Detect which cell encompasses the target text, then output its [X, Y] center coordinate. 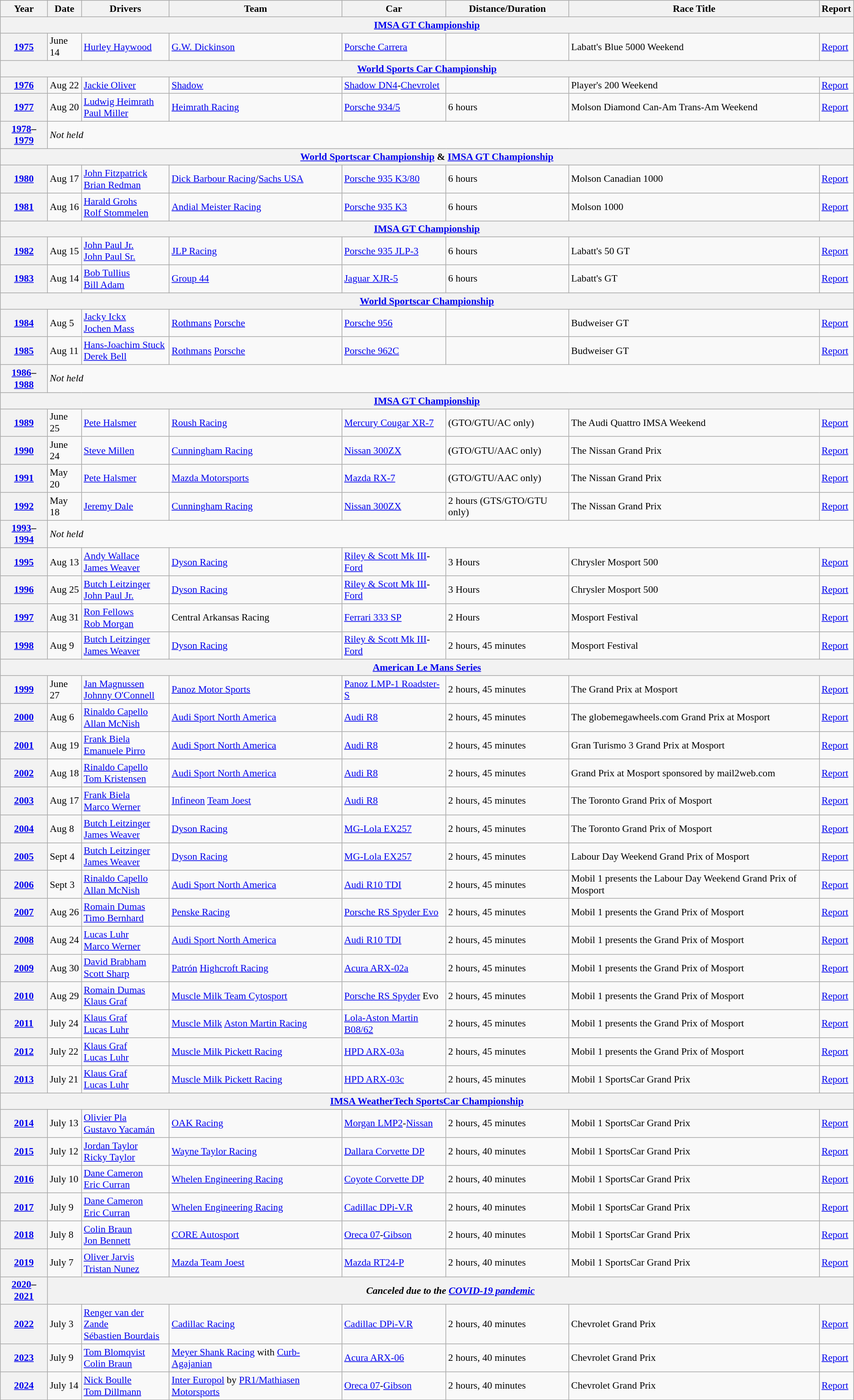
Ferrari 333 SP [394, 618]
1998 [24, 645]
1997 [24, 618]
Aug 19 [65, 745]
Lucas Luhr Marco Werner [126, 940]
July 10 [65, 1179]
Lola-Aston Martin B08/62 [394, 1024]
The globemegawheels.com Grand Prix at Mosport [694, 717]
Ron Fellows Rob Morgan [126, 618]
July 8 [65, 1235]
July 7 [65, 1263]
Wayne Taylor Racing [256, 1152]
Porsche Carrera [394, 46]
Aug 13 [65, 562]
Panoz Motor Sports [256, 690]
Renger van der Zande Sébastien Bourdais [126, 1325]
Inter Europol by PR1/Mathiasen Motorsports [256, 1386]
Mercury Cougar XR-7 [394, 423]
Jordan Taylor Ricky Taylor [126, 1152]
2010 [24, 996]
2014 [24, 1123]
Year [24, 9]
Tom Blomqvist Colin Braun [126, 1358]
Mazda RX-7 [394, 478]
Shadow DN4-Chevrolet [394, 85]
Aug 15 [65, 251]
May 18 [65, 507]
Porsche 956 [394, 323]
Aug 16 [65, 207]
IMSA WeatherTech SportsCar Championship [427, 1102]
2012 [24, 1051]
Aug 11 [65, 351]
1996 [24, 590]
2022 [24, 1325]
1981 [24, 207]
2018 [24, 1235]
1986–1988 [24, 379]
John Fitzpatrick Brian Redman [126, 179]
2000 [24, 717]
Muscle Milk Aston Martin Racing [256, 1024]
1995 [24, 562]
Frank Biela Marco Werner [126, 801]
2004 [24, 829]
Jaguar XJR-5 [394, 279]
2003 [24, 801]
Frank Biela Emanuele Pirro [126, 745]
Car [394, 9]
Morgan LMP2-Nissan [394, 1123]
Jackie Oliver [126, 85]
Drivers [126, 9]
Acura ARX-06 [394, 1358]
Jan Magnussen Johnny O'Connell [126, 690]
Date [65, 9]
Porsche 935 K3/80 [394, 179]
Nick Boulle Tom Dillmann [126, 1386]
Grand Prix at Mosport sponsored by mail2web.com [694, 774]
1990 [24, 451]
The Audi Quattro IMSA Weekend [694, 423]
July 21 [65, 1080]
Meyer Shank Racing with Curb-Agajanian [256, 1358]
Aug 6 [65, 717]
1982 [24, 251]
Labour Day Weekend Grand Prix of Mosport [694, 856]
Aug 30 [65, 968]
Oliver Jarvis Tristan Nunez [126, 1263]
Aug 24 [65, 940]
Acura ARX-02a [394, 968]
Jeremy Dale [126, 507]
Colin Braun Jon Bennett [126, 1235]
1983 [24, 279]
Porsche 935 JLP-3 [394, 251]
Distance/Duration [507, 9]
Sept 3 [65, 885]
June 24 [65, 451]
Harald Grohs Rolf Stommelen [126, 207]
Canceled due to the COVID-19 pandemic [450, 1290]
Porsche 962C [394, 351]
World Sportscar Championship & IMSA GT Championship [427, 157]
Aug 22 [65, 85]
2 Hours [507, 618]
June 14 [65, 46]
2019 [24, 1263]
July 22 [65, 1051]
Butch Leitzinger John Paul Jr. [126, 590]
July 13 [65, 1123]
Romain Dumas Timo Bernhard [126, 912]
2005 [24, 856]
1993–1994 [24, 534]
Labatt's 50 GT [694, 251]
Roush Racing [256, 423]
Aug 5 [65, 323]
Aug 20 [65, 108]
Molson Diamond Can-Am Trans-Am Weekend [694, 108]
Penske Racing [256, 912]
Team [256, 9]
2007 [24, 912]
JLP Racing [256, 251]
Aug 9 [65, 645]
2 hours (GTS/GTO/GTU only) [507, 507]
2002 [24, 774]
Molson Canadian 1000 [694, 179]
Jacky Ickx Jochen Mass [126, 323]
Muscle Milk Team Cytosport [256, 996]
1976 [24, 85]
Race Title [694, 9]
July 3 [65, 1325]
John Paul Jr. John Paul Sr. [126, 251]
Mobil 1 presents the Labour Day Weekend Grand Prix of Mosport [694, 885]
G.W. Dickinson [256, 46]
Aug 29 [65, 996]
Ludwig Heimrath Paul Miller [126, 108]
Romain Dumas Klaus Graf [126, 996]
Mazda RT24-P [394, 1263]
Andial Meister Racing [256, 207]
HPD ARX-03c [394, 1080]
Bob Tullius Bill Adam [126, 279]
2001 [24, 745]
Steve Millen [126, 451]
Aug 8 [65, 829]
1985 [24, 351]
Hans-Joachim Stuck Derek Bell [126, 351]
The Grand Prix at Mosport [694, 690]
July 14 [65, 1386]
Shadow [256, 85]
2017 [24, 1207]
2016 [24, 1179]
2015 [24, 1152]
1984 [24, 323]
Hurley Haywood [126, 46]
Sept 4 [65, 856]
Aug 25 [65, 590]
American Le Mans Series [427, 668]
Andy Wallace James Weaver [126, 562]
1989 [24, 423]
Heimrath Racing [256, 108]
David Brabham Scott Sharp [126, 968]
May 20 [65, 478]
HPD ARX-03a [394, 1051]
Aug 18 [65, 774]
2006 [24, 885]
World Sports Car Championship [427, 69]
2011 [24, 1024]
OAK Racing [256, 1123]
1999 [24, 690]
Group 44 [256, 279]
Aug 26 [65, 912]
2013 [24, 1080]
2023 [24, 1358]
Panoz LMP-1 Roadster-S [394, 690]
Infineon Team Joest [256, 801]
(GTO/GTU/AC only) [507, 423]
July 24 [65, 1024]
Porsche 934/5 [394, 108]
Cadillac Racing [256, 1325]
Player's 200 Weekend [694, 85]
1991 [24, 478]
2009 [24, 968]
Patrón Highcroft Racing [256, 968]
Olivier Pla Gustavo Yacamán [126, 1123]
1977 [24, 108]
Mazda Motorsports [256, 478]
Aug 14 [65, 279]
Central Arkansas Racing [256, 618]
1992 [24, 507]
Porsche 935 K3 [394, 207]
Coyote Corvette DP [394, 1179]
2024 [24, 1386]
Labatt's Blue 5000 Weekend [694, 46]
Rinaldo Capello Tom Kristensen [126, 774]
Dallara Corvette DP [394, 1152]
Mazda Team Joest [256, 1263]
Gran Turismo 3 Grand Prix at Mosport [694, 745]
World Sportscar Championship [427, 301]
1978–1979 [24, 135]
2020–2021 [24, 1290]
2008 [24, 940]
June 27 [65, 690]
Labatt's GT [694, 279]
June 25 [65, 423]
1975 [24, 46]
Aug 31 [65, 618]
Dick Barbour Racing/Sachs USA [256, 179]
1980 [24, 179]
Molson 1000 [694, 207]
July 12 [65, 1152]
CORE Autosport [256, 1235]
